Search for the cell housing the specified text and yield its [X, Y] center coordinate. 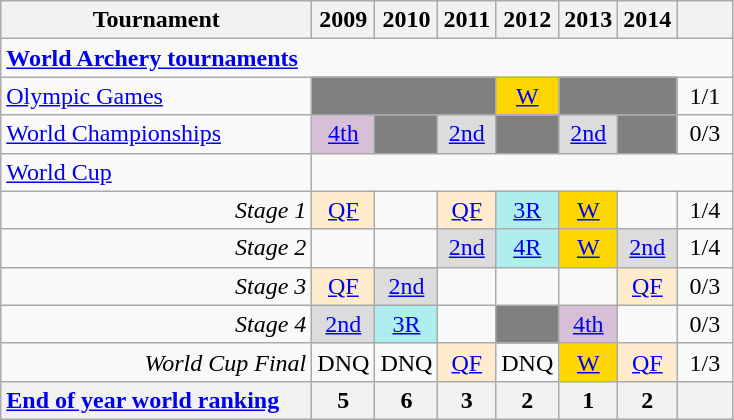
2010 [406, 20]
World Archery tournaments [367, 58]
Stage 3 [156, 286]
2014 [648, 20]
2011 [467, 20]
1/1 [705, 96]
World Championships [156, 134]
World Cup [156, 172]
Tournament [156, 20]
1 [588, 400]
1/3 [705, 362]
2009 [344, 20]
6 [406, 400]
Stage 2 [156, 248]
2013 [588, 20]
2012 [528, 20]
5 [344, 400]
Olympic Games [156, 96]
World Cup Final [156, 362]
End of year world ranking [156, 400]
Stage 4 [156, 324]
Stage 1 [156, 210]
4R [528, 248]
3 [467, 400]
